Pinpoint the cell where the given text exists, returning its (X, Y) midpoint coordinate. 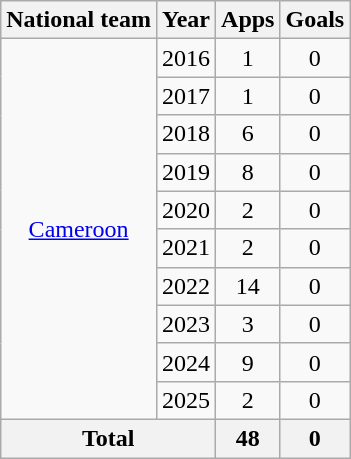
Cameroon (79, 230)
2018 (186, 134)
2016 (186, 58)
National team (79, 20)
3 (248, 324)
2017 (186, 96)
2025 (186, 400)
2024 (186, 362)
48 (248, 438)
6 (248, 134)
Goals (315, 20)
Total (108, 438)
14 (248, 286)
Apps (248, 20)
2022 (186, 286)
2020 (186, 210)
8 (248, 172)
9 (248, 362)
2023 (186, 324)
Year (186, 20)
2019 (186, 172)
2021 (186, 248)
